Return the (x, y) coordinate for the center point of the cell that contains the specified text.  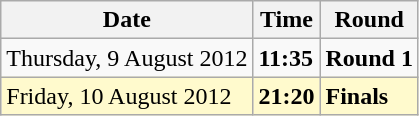
Time (286, 20)
21:20 (286, 96)
Thursday, 9 August 2012 (127, 58)
Finals (369, 96)
Date (127, 20)
11:35 (286, 58)
Round 1 (369, 58)
Friday, 10 August 2012 (127, 96)
Round (369, 20)
